Detect which cell encompasses the target text, then output its [X, Y] center coordinate. 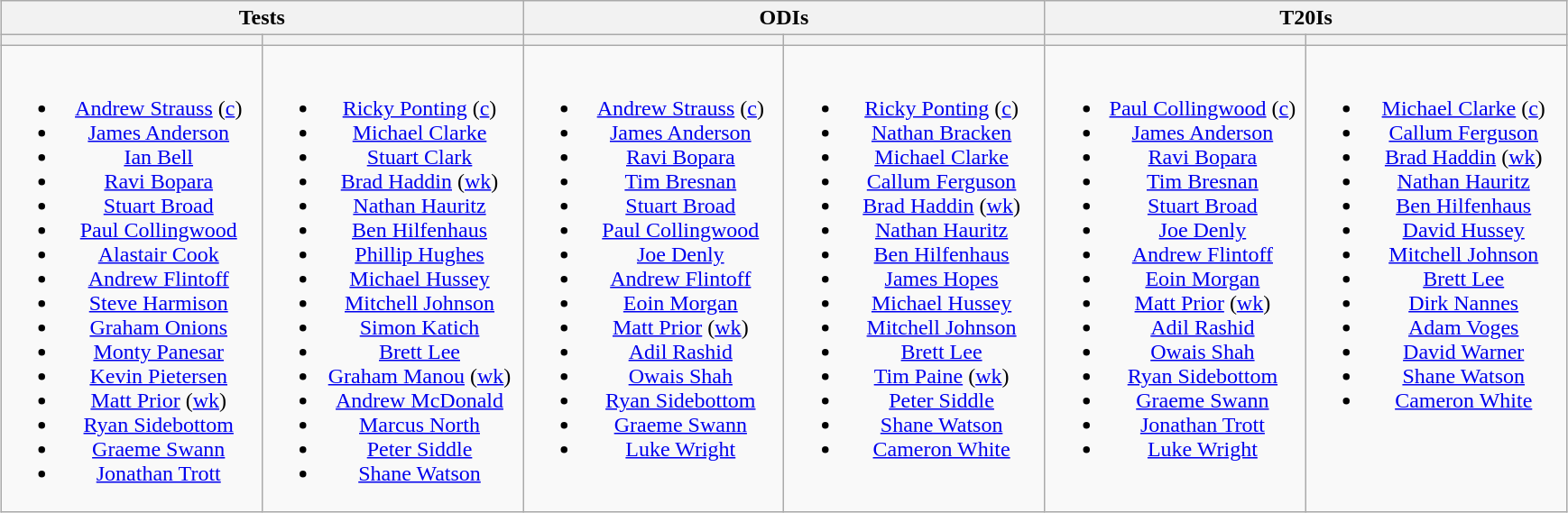
ODIs [785, 18]
T20Is [1306, 18]
Tests [262, 18]
